Search for the cell housing the specified text and yield its (x, y) center coordinate. 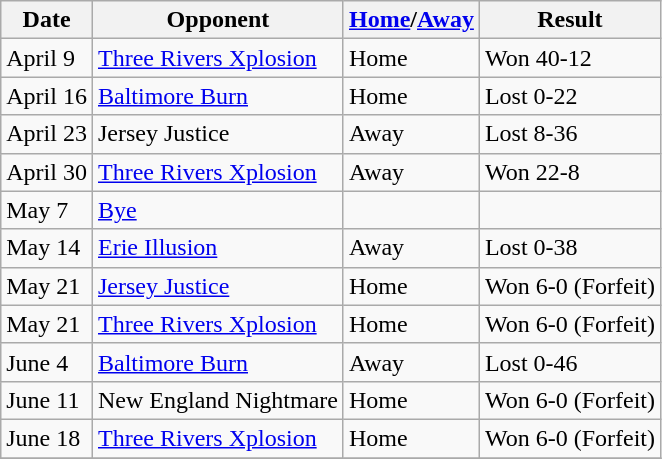
Home/Away (411, 20)
Lost 0-46 (570, 362)
Erie Illusion (218, 248)
Opponent (218, 20)
April 30 (47, 172)
Lost 8-36 (570, 134)
Lost 0-38 (570, 248)
May 14 (47, 248)
April 23 (47, 134)
Bye (218, 210)
April 9 (47, 58)
Won 40-12 (570, 58)
Result (570, 20)
June 18 (47, 438)
Date (47, 20)
June 4 (47, 362)
June 11 (47, 400)
Lost 0-22 (570, 96)
May 7 (47, 210)
April 16 (47, 96)
Won 22-8 (570, 172)
New England Nightmare (218, 400)
